Extract the [X, Y] coordinate from the center of the cell holding the provided text.  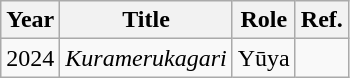
Kuramerukagari [146, 58]
2024 [30, 58]
Ref. [322, 20]
Year [30, 20]
Role [264, 20]
Yūya [264, 58]
Title [146, 20]
